Provide the [x, y] coordinate of the cell's center where the given text is located.  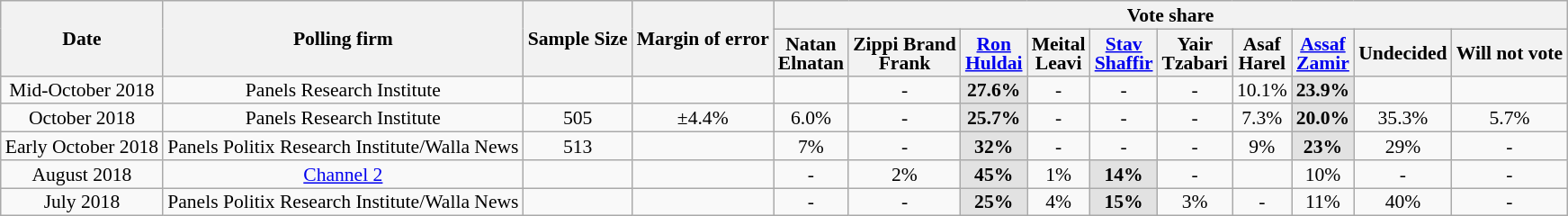
Will not vote [1510, 52]
25.7% [994, 119]
40% [1402, 202]
Undecided [1402, 52]
Vote share [1170, 14]
Polling firm [343, 38]
Mid-October 2018 [82, 90]
AssafZamir [1322, 52]
Zippi BrandFrank [905, 52]
Early October 2018 [82, 146]
7% [811, 146]
NatanElnatan [811, 52]
29% [1402, 146]
45% [994, 175]
27.6% [994, 90]
±4.4% [703, 119]
Margin of error [703, 38]
July 2018 [82, 202]
Channel 2 [343, 175]
3% [1195, 202]
October 2018 [82, 119]
6.0% [811, 119]
15% [1124, 202]
35.3% [1402, 119]
9% [1262, 146]
Sample Size [578, 38]
32% [994, 146]
23% [1322, 146]
20.0% [1322, 119]
MeitalLeavi [1059, 52]
AsafHarel [1262, 52]
25% [994, 202]
Date [82, 38]
10% [1322, 175]
StavShaffir [1124, 52]
513 [578, 146]
10.1% [1262, 90]
YairTzabari [1195, 52]
RonHuldai [994, 52]
2% [905, 175]
7.3% [1262, 119]
August 2018 [82, 175]
4% [1059, 202]
11% [1322, 202]
5.7% [1510, 119]
1% [1059, 175]
14% [1124, 175]
505 [578, 119]
23.9% [1322, 90]
